Return [x, y] of the center of cell containing provided text 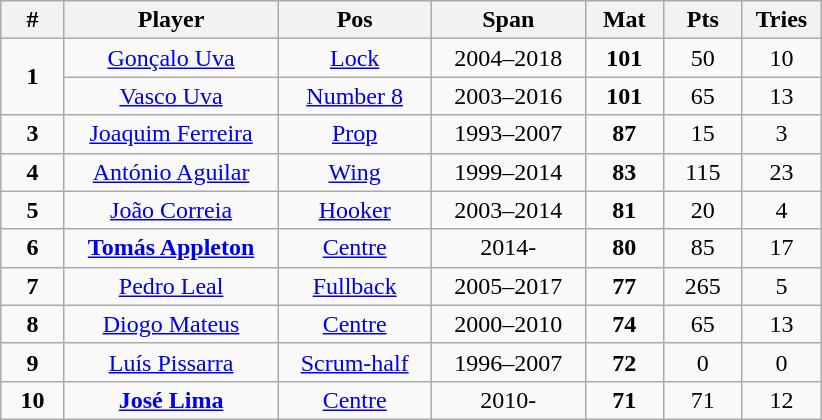
74 [624, 324]
17 [782, 248]
Number 8 [355, 96]
João Correia [171, 210]
Scrum-half [355, 362]
José Lima [171, 400]
Lock [355, 58]
2003–2014 [508, 210]
Vasco Uva [171, 96]
265 [704, 286]
2014- [508, 248]
Tries [782, 20]
20 [704, 210]
2003–2016 [508, 96]
1999–2014 [508, 172]
Player [171, 20]
Prop [355, 134]
87 [624, 134]
Fullback [355, 286]
83 [624, 172]
81 [624, 210]
80 [624, 248]
23 [782, 172]
7 [33, 286]
72 [624, 362]
1996–2007 [508, 362]
Mat [624, 20]
12 [782, 400]
Gonçalo Uva [171, 58]
50 [704, 58]
1 [33, 77]
115 [704, 172]
15 [704, 134]
6 [33, 248]
85 [704, 248]
Hooker [355, 210]
2000–2010 [508, 324]
2005–2017 [508, 286]
Pedro Leal [171, 286]
9 [33, 362]
Tomás Appleton [171, 248]
Luís Pissarra [171, 362]
António Aguilar [171, 172]
Span [508, 20]
Diogo Mateus [171, 324]
1993–2007 [508, 134]
Pts [704, 20]
8 [33, 324]
2004–2018 [508, 58]
2010- [508, 400]
Wing [355, 172]
# [33, 20]
Pos [355, 20]
77 [624, 286]
Joaquim Ferreira [171, 134]
